Locate the cell with the specified text and output its (x, y) center coordinate. 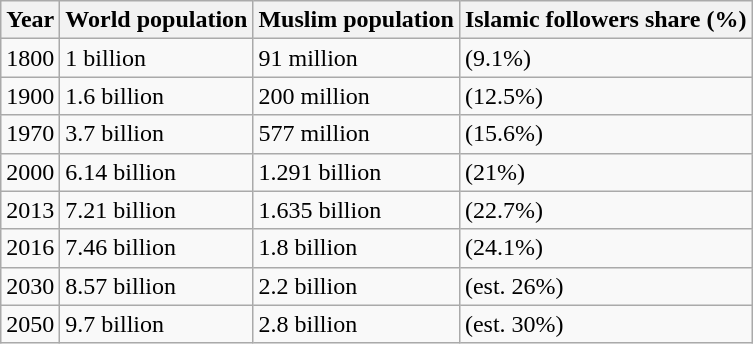
(12.5%) (606, 96)
(est. 30%) (606, 324)
2030 (30, 286)
(22.7%) (606, 210)
200 million (356, 96)
1 billion (156, 58)
1800 (30, 58)
2.8 billion (356, 324)
(15.6%) (606, 134)
2050 (30, 324)
91 million (356, 58)
2.2 billion (356, 286)
9.7 billion (156, 324)
World population (156, 20)
1.291 billion (356, 172)
7.21 billion (156, 210)
(est. 26%) (606, 286)
8.57 billion (156, 286)
1900 (30, 96)
(9.1%) (606, 58)
(24.1%) (606, 248)
6.14 billion (156, 172)
7.46 billion (156, 248)
1.635 billion (356, 210)
2000 (30, 172)
1.6 billion (156, 96)
577 million (356, 134)
Islamic followers share (%) (606, 20)
Muslim population (356, 20)
1.8 billion (356, 248)
2013 (30, 210)
(21%) (606, 172)
3.7 billion (156, 134)
1970 (30, 134)
Year (30, 20)
2016 (30, 248)
